Search for the cell housing the specified text and yield its (X, Y) center coordinate. 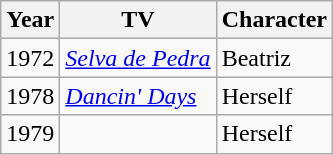
Selva de Pedra (138, 58)
Year (30, 20)
1979 (30, 134)
Beatriz (274, 58)
1972 (30, 58)
Character (274, 20)
TV (138, 20)
1978 (30, 96)
Dancin' Days (138, 96)
